Scan for the cell matching the given text and deliver its (x, y) coordinate at center. 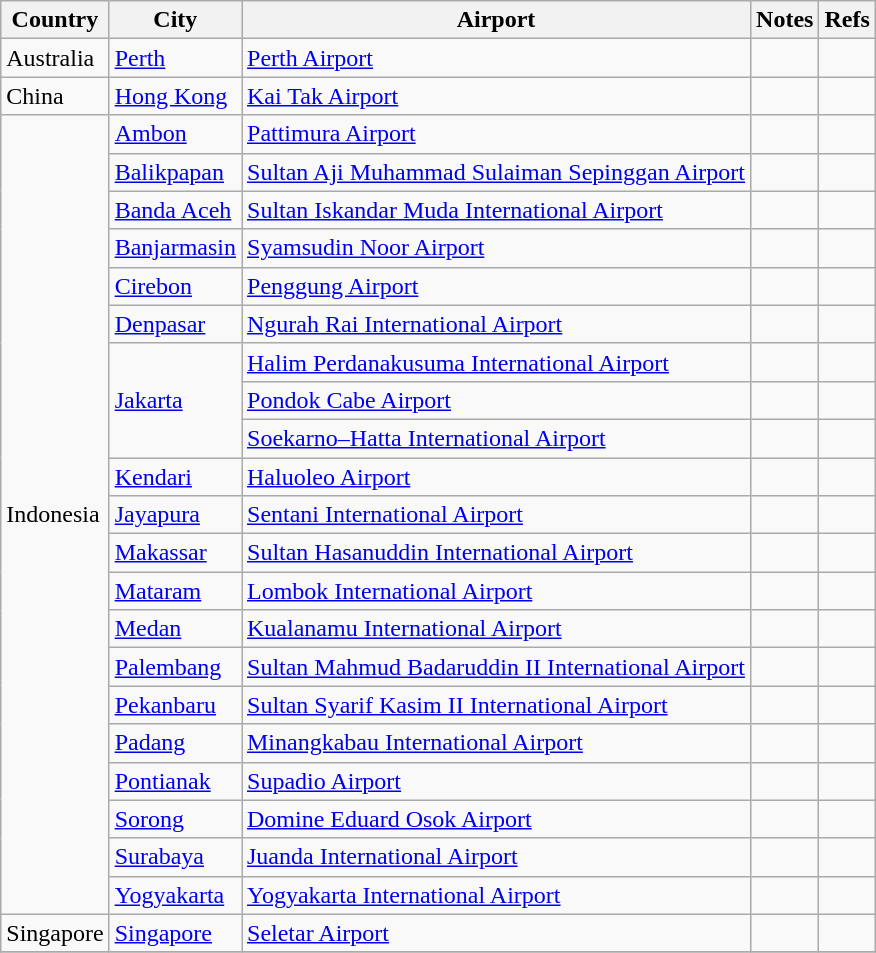
Sorong (175, 819)
Soekarno–Hatta International Airport (496, 438)
Perth Airport (496, 58)
Balikpapan (175, 172)
Sentani International Airport (496, 515)
Minangkabau International Airport (496, 743)
Jakarta (175, 400)
City (175, 20)
Juanda International Airport (496, 857)
Kualanamu International Airport (496, 629)
Haluoleo Airport (496, 477)
Surabaya (175, 857)
Penggung Airport (496, 286)
China (55, 96)
Halim Perdanakusuma International Airport (496, 362)
Refs (847, 20)
Jayapura (175, 515)
Medan (175, 629)
Sultan Mahmud Badaruddin II International Airport (496, 667)
Makassar (175, 553)
Airport (496, 20)
Hong Kong (175, 96)
Seletar Airport (496, 933)
Palembang (175, 667)
Padang (175, 743)
Country (55, 20)
Yogyakarta (175, 895)
Denpasar (175, 324)
Notes (785, 20)
Pattimura Airport (496, 134)
Sultan Iskandar Muda International Airport (496, 210)
Mataram (175, 591)
Cirebon (175, 286)
Perth (175, 58)
Pekanbaru (175, 705)
Kendari (175, 477)
Pondok Cabe Airport (496, 400)
Yogyakarta International Airport (496, 895)
Australia (55, 58)
Ngurah Rai International Airport (496, 324)
Ambon (175, 134)
Sultan Syarif Kasim II International Airport (496, 705)
Banjarmasin (175, 248)
Syamsudin Noor Airport (496, 248)
Supadio Airport (496, 781)
Lombok International Airport (496, 591)
Domine Eduard Osok Airport (496, 819)
Sultan Aji Muhammad Sulaiman Sepinggan Airport (496, 172)
Indonesia (55, 514)
Sultan Hasanuddin International Airport (496, 553)
Pontianak (175, 781)
Kai Tak Airport (496, 96)
Banda Aceh (175, 210)
